Provide the (X, Y) coordinate of the cell's center where the given text is located.  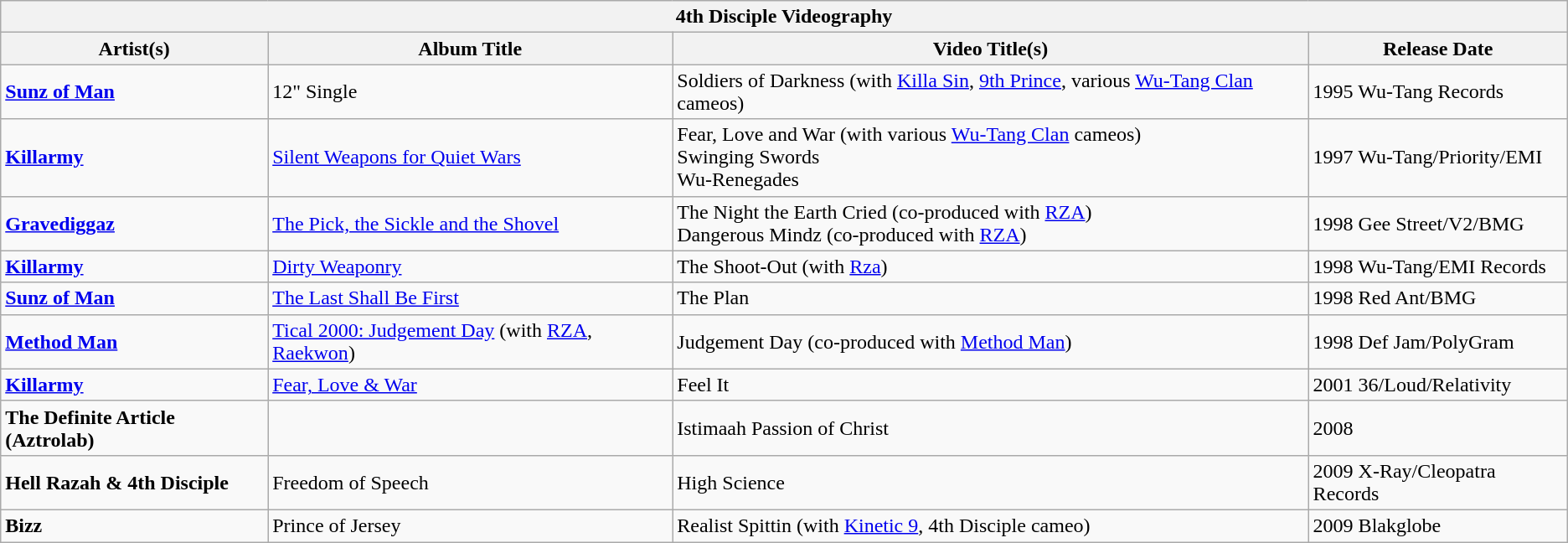
Hell Razah & 4th Disciple (134, 483)
Judgement Day (co-produced with Method Man) (990, 342)
Dirty Weaponry (471, 266)
Tical 2000: Judgement Day (with RZA, Raekwon) (471, 342)
Album Title (471, 49)
Freedom of Speech (471, 483)
2008 (1437, 427)
Method Man (134, 342)
1995 Wu-Tang Records (1437, 92)
4th Disciple Videography (784, 17)
2001 36/Loud/Relativity (1437, 385)
Feel It (990, 385)
Bizz (134, 525)
Artist(s) (134, 49)
Soldiers of Darkness (with Killa Sin, 9th Prince, various Wu-Tang Clan cameos) (990, 92)
2009 X-Ray/Cleopatra Records (1437, 483)
1998 Red Ant/BMG (1437, 298)
The Night the Earth Cried (co-produced with RZA)Dangerous Mindz (co-produced with RZA) (990, 223)
Istimaah Passion of Christ (990, 427)
The Definite Article (Aztrolab) (134, 427)
Gravediggaz (134, 223)
2009 Blakglobe (1437, 525)
Video Title(s) (990, 49)
1998 Gee Street/V2/BMG (1437, 223)
1998 Wu-Tang/EMI Records (1437, 266)
Fear, Love and War (with various Wu-Tang Clan cameos)Swinging SwordsWu-Renegades (990, 158)
Fear, Love & War (471, 385)
12" Single (471, 92)
1998 Def Jam/PolyGram (1437, 342)
Release Date (1437, 49)
1997 Wu-Tang/Priority/EMI (1437, 158)
Realist Spittin (with Kinetic 9, 4th Disciple cameo) (990, 525)
The Pick, the Sickle and the Shovel (471, 223)
The Plan (990, 298)
The Last Shall Be First (471, 298)
High Science (990, 483)
Prince of Jersey (471, 525)
Silent Weapons for Quiet Wars (471, 158)
The Shoot-Out (with Rza) (990, 266)
